Determine the (X, Y) coordinate at the center of the cell enclosing the given text.  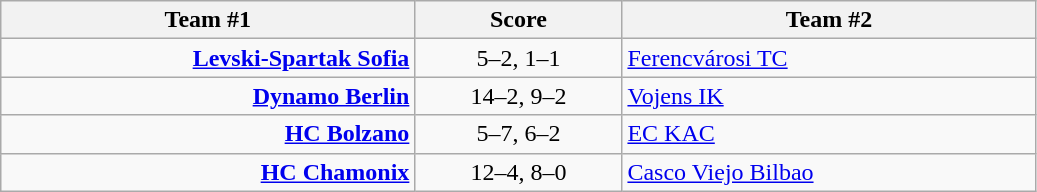
Team #1 (208, 20)
12–4, 8–0 (518, 172)
5–2, 1–1 (518, 58)
Ferencvárosi TC (829, 58)
14–2, 9–2 (518, 96)
EC KAC (829, 134)
Team #2 (829, 20)
Score (518, 20)
HC Bolzano (208, 134)
5–7, 6–2 (518, 134)
HC Chamonix (208, 172)
Vojens IK (829, 96)
Dynamo Berlin (208, 96)
Levski-Spartak Sofia (208, 58)
Casco Viejo Bilbao (829, 172)
